Provide the (X, Y) coordinate of the cell's center where the given text is located.  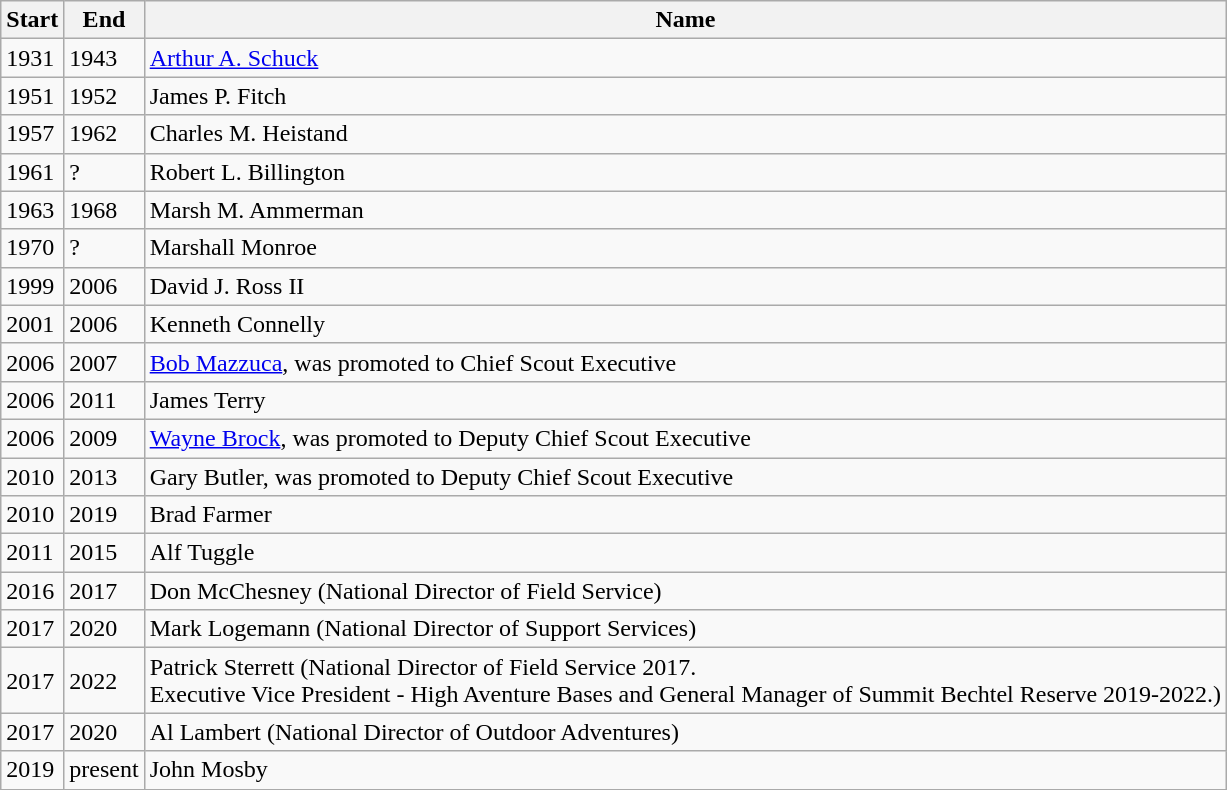
Charles M. Heistand (685, 134)
1970 (32, 248)
Bob Mazzuca, was promoted to Chief Scout Executive (685, 362)
1961 (32, 172)
1962 (104, 134)
Robert L. Billington (685, 172)
Alf Tuggle (685, 553)
Marshall Monroe (685, 248)
2007 (104, 362)
Mark Logemann (National Director of Support Services) (685, 629)
2016 (32, 591)
Al Lambert (National Director of Outdoor Adventures) (685, 732)
Marsh M. Ammerman (685, 210)
2022 (104, 680)
Brad Farmer (685, 515)
Name (685, 20)
Kenneth Connelly (685, 324)
1943 (104, 58)
2001 (32, 324)
1952 (104, 96)
2013 (104, 477)
1931 (32, 58)
Gary Butler, was promoted to Deputy Chief Scout Executive (685, 477)
1999 (32, 286)
John Mosby (685, 770)
2015 (104, 553)
James Terry (685, 400)
1968 (104, 210)
End (104, 20)
Arthur A. Schuck (685, 58)
David J. Ross II (685, 286)
present (104, 770)
James P. Fitch (685, 96)
1963 (32, 210)
2009 (104, 438)
Start (32, 20)
1957 (32, 134)
Wayne Brock, was promoted to Deputy Chief Scout Executive (685, 438)
1951 (32, 96)
Don McChesney (National Director of Field Service) (685, 591)
